Return (X, Y) of the center of cell containing provided text 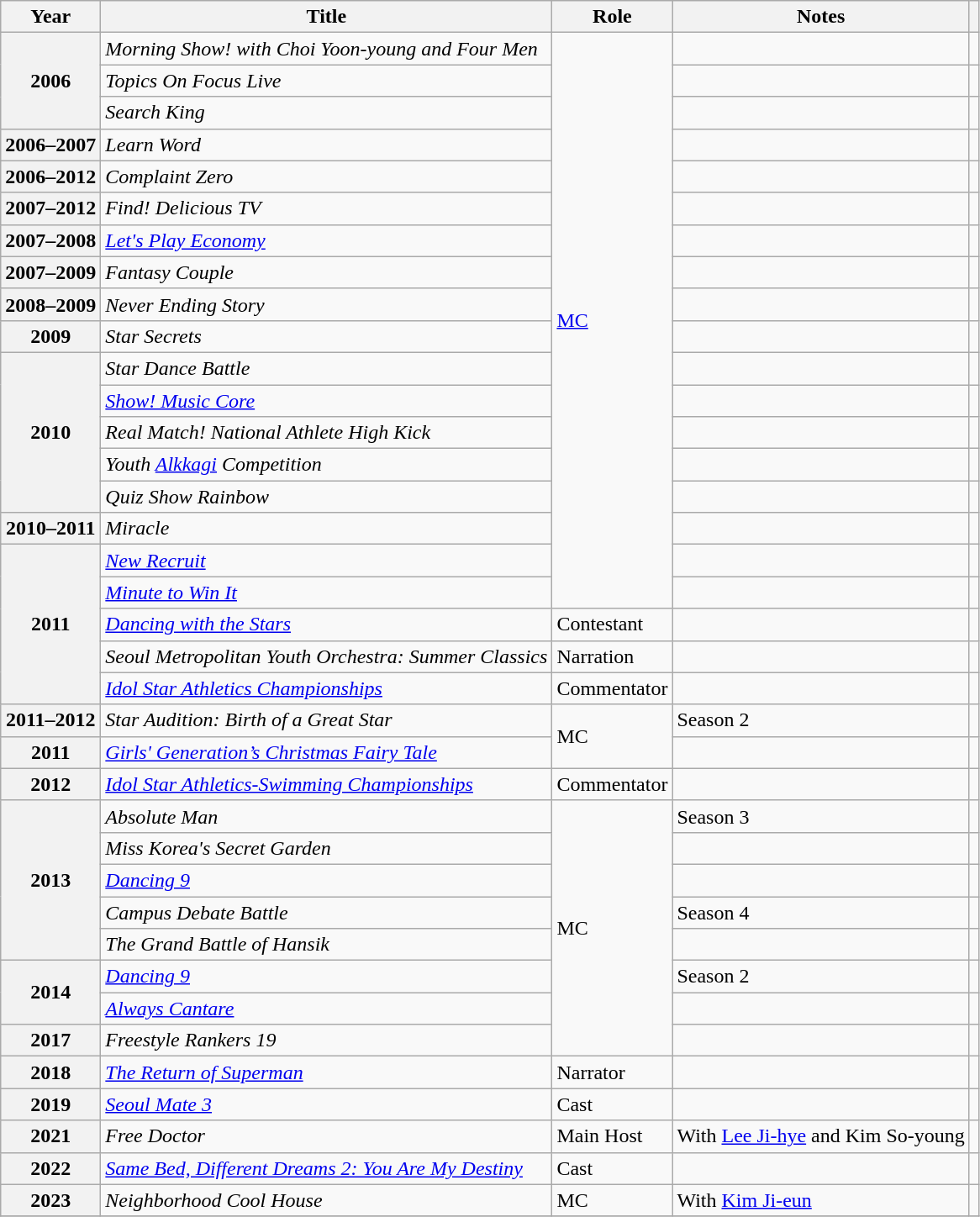
2018 (50, 1072)
Neighborhood Cool House (326, 1200)
Seoul Mate 3 (326, 1104)
Dancing with the Stars (326, 624)
2023 (50, 1200)
2012 (50, 784)
2010–2011 (50, 529)
Fantasy Couple (326, 272)
2019 (50, 1104)
Show! Music Core (326, 401)
Learn Word (326, 145)
Title (326, 17)
Season 4 (820, 912)
Narration (612, 656)
Absolute Man (326, 816)
With Kim Ji-eun (820, 1200)
Free Doctor (326, 1136)
Topics On Focus Live (326, 81)
Same Bed, Different Dreams 2: You Are My Destiny (326, 1168)
2017 (50, 1041)
2014 (50, 993)
New Recruit (326, 561)
2008–2009 (50, 304)
Campus Debate Battle (326, 912)
2007–2012 (50, 208)
2010 (50, 432)
Never Ending Story (326, 304)
Miss Korea's Secret Garden (326, 848)
2021 (50, 1136)
Search King (326, 113)
Star Dance Battle (326, 368)
Seoul Metropolitan Youth Orchestra: Summer Classics (326, 656)
2006–2012 (50, 176)
2006–2007 (50, 145)
With Lee Ji-hye and Kim So-young (820, 1136)
Year (50, 17)
Let's Play Economy (326, 240)
Freestyle Rankers 19 (326, 1041)
Contestant (612, 624)
Notes (820, 17)
The Return of Superman (326, 1072)
Idol Star Athletics-Swimming Championships (326, 784)
2011–2012 (50, 720)
2013 (50, 880)
The Grand Battle of Hansik (326, 945)
Real Match! National Athlete High Kick (326, 433)
2006 (50, 81)
Role (612, 17)
Girls' Generation’s Christmas Fairy Tale (326, 752)
Complaint Zero (326, 176)
Narrator (612, 1072)
Star Audition: Birth of a Great Star (326, 720)
Minute to Win It (326, 593)
Find! Delicious TV (326, 208)
Quiz Show Rainbow (326, 497)
Always Cantare (326, 1009)
Season 3 (820, 816)
Idol Star Athletics Championships (326, 688)
2007–2008 (50, 240)
Youth Alkkagi Competition (326, 465)
Star Secrets (326, 336)
2022 (50, 1168)
Morning Show! with Choi Yoon-young and Four Men (326, 49)
Main Host (612, 1136)
2009 (50, 336)
2007–2009 (50, 272)
Miracle (326, 529)
